From the cell containing the given text, extract its center point as [X, Y] coordinate. 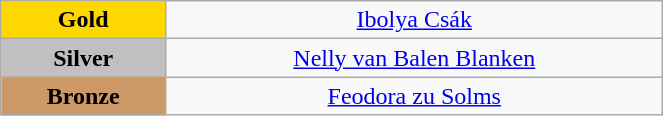
Silver [84, 58]
Gold [84, 20]
Nelly van Balen Blanken [414, 58]
Bronze [84, 96]
Ibolya Csák [414, 20]
Feodora zu Solms [414, 96]
